Determine the (x, y) coordinate at the center of the cell enclosing the given text.  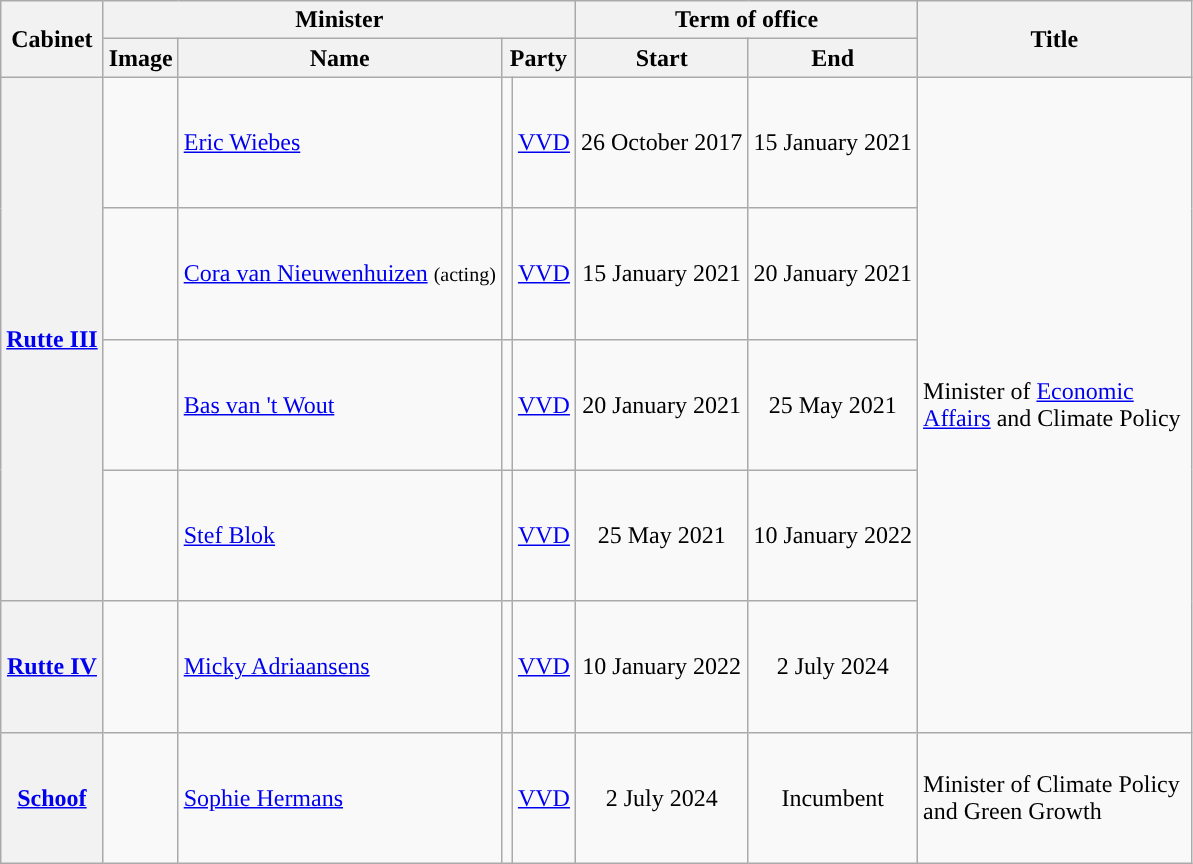
26 October 2017 (661, 142)
Title (1055, 39)
Bas van 't Wout (340, 404)
Cabinet (52, 39)
Cora van Nieuwenhuizen (acting) (340, 274)
Eric Wiebes (340, 142)
Micky Adriaansens (340, 666)
Sophie Hermans (340, 798)
Minister of Economic Affairs and Climate Policy (1055, 404)
Term of office (746, 20)
Start (661, 58)
Minister of Climate Policy and Green Growth (1055, 798)
Name (340, 58)
Stef Blok (340, 536)
Party (538, 58)
Rutte IV (52, 666)
Incumbent (833, 798)
Rutte III (52, 339)
Schoof (52, 798)
End (833, 58)
Minister (339, 20)
Image (140, 58)
